Return (x, y) of the center of cell containing provided text 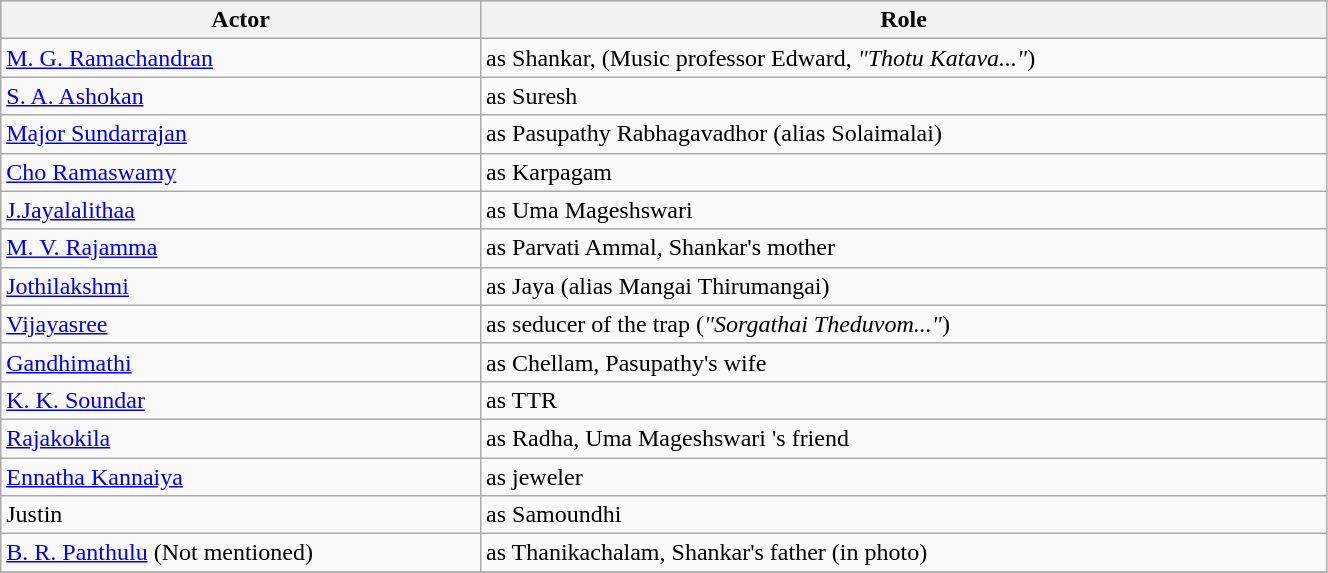
B. R. Panthulu (Not mentioned) (241, 553)
Ennatha Kannaiya (241, 477)
as Thanikachalam, Shankar's father (in photo) (904, 553)
as Uma Mageshswari (904, 210)
K. K. Soundar (241, 400)
as Pasupathy Rabhagavadhor (alias Solaimalai) (904, 134)
Major Sundarrajan (241, 134)
Role (904, 20)
Rajakokila (241, 438)
as seducer of the trap ("Sorgathai Theduvom...") (904, 324)
as TTR (904, 400)
Actor (241, 20)
as Shankar, (Music professor Edward, "Thotu Katava...") (904, 58)
Justin (241, 515)
Cho Ramaswamy (241, 172)
S. A. Ashokan (241, 96)
Jothilakshmi (241, 286)
as jeweler (904, 477)
M. G. Ramachandran (241, 58)
as Jaya (alias Mangai Thirumangai) (904, 286)
as Karpagam (904, 172)
as Radha, Uma Mageshswari 's friend (904, 438)
Vijayasree (241, 324)
as Parvati Ammal, Shankar's mother (904, 248)
J.Jayalalithaa (241, 210)
as Samoundhi (904, 515)
as Chellam, Pasupathy's wife (904, 362)
Gandhimathi (241, 362)
M. V. Rajamma (241, 248)
as Suresh (904, 96)
